Return the [X, Y] coordinate for the center point of the cell that contains the specified text.  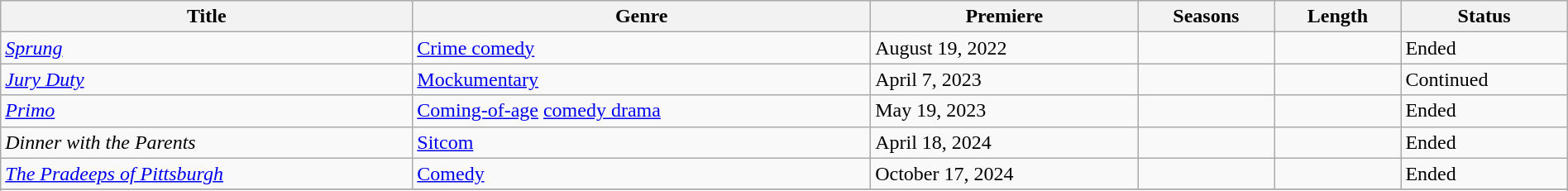
Jury Duty [207, 79]
August 19, 2022 [1004, 48]
Title [207, 17]
October 17, 2024 [1004, 174]
Premiere [1004, 17]
Dinner with the Parents [207, 142]
Mockumentary [642, 79]
April 18, 2024 [1004, 142]
Status [1484, 17]
Sitcom [642, 142]
Primo [207, 111]
Comedy [642, 174]
Genre [642, 17]
Continued [1484, 79]
Sprung [207, 48]
Length [1338, 17]
Seasons [1206, 17]
Coming-of-age comedy drama [642, 111]
April 7, 2023 [1004, 79]
The Pradeeps of Pittsburgh [207, 174]
Crime comedy [642, 48]
May 19, 2023 [1004, 111]
